Return [X, Y] of the center of cell containing provided text 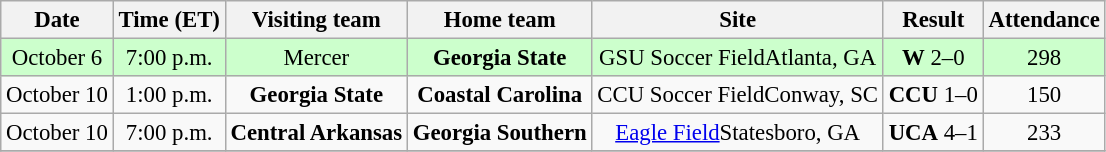
Site [738, 20]
150 [1044, 95]
CCU Soccer FieldConway, SC [738, 95]
298 [1044, 58]
Mercer [316, 58]
Coastal Carolina [500, 95]
Central Arkansas [316, 133]
233 [1044, 133]
Result [933, 20]
W 2–0 [933, 58]
Attendance [1044, 20]
Time (ET) [169, 20]
1:00 p.m. [169, 95]
Visiting team [316, 20]
Georgia Southern [500, 133]
Date [57, 20]
Eagle FieldStatesboro, GA [738, 133]
GSU Soccer FieldAtlanta, GA [738, 58]
Home team [500, 20]
CCU 1–0 [933, 95]
October 6 [57, 58]
UCA 4–1 [933, 133]
